Return [X, Y] of the center of cell containing provided text 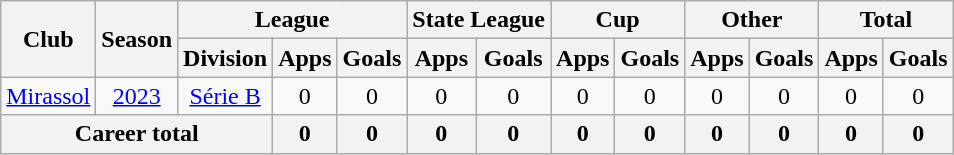
2023 [137, 96]
Division [226, 58]
Cup [618, 20]
Total [886, 20]
Career total [137, 134]
State League [479, 20]
Season [137, 39]
Club [48, 39]
Mirassol [48, 96]
League [292, 20]
Other [752, 20]
Série B [226, 96]
